Return the (X, Y) coordinate for the center point of the cell that contains the specified text.  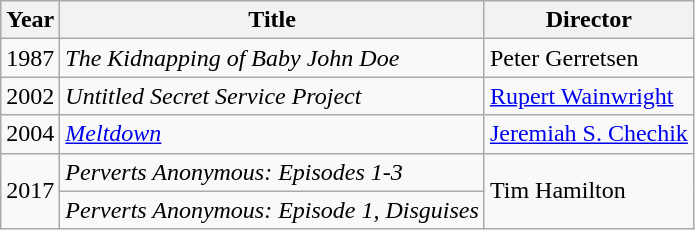
Director (588, 20)
Perverts Anonymous: Episodes 1-3 (272, 172)
2017 (30, 191)
Untitled Secret Service Project (272, 96)
Meltdown (272, 134)
Perverts Anonymous: Episode 1, Disguises (272, 210)
The Kidnapping of Baby John Doe (272, 58)
Jeremiah S. Chechik (588, 134)
2004 (30, 134)
Peter Gerretsen (588, 58)
1987 (30, 58)
2002 (30, 96)
Year (30, 20)
Tim Hamilton (588, 191)
Rupert Wainwright (588, 96)
Title (272, 20)
